Capture the cell that displays the provided text and extract its [X, Y] central coordinate. 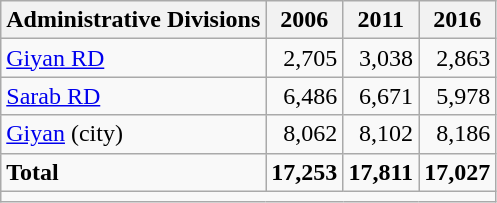
2,705 [304, 58]
8,062 [304, 134]
3,038 [381, 58]
Administrative Divisions [134, 20]
Giyan RD [134, 58]
6,671 [381, 96]
8,186 [458, 134]
Sarab RD [134, 96]
2006 [304, 20]
17,811 [381, 172]
Giyan (city) [134, 134]
17,027 [458, 172]
17,253 [304, 172]
8,102 [381, 134]
Total [134, 172]
2011 [381, 20]
5,978 [458, 96]
2016 [458, 20]
2,863 [458, 58]
6,486 [304, 96]
